Determine the (X, Y) coordinate at the center of the cell enclosing the given text.  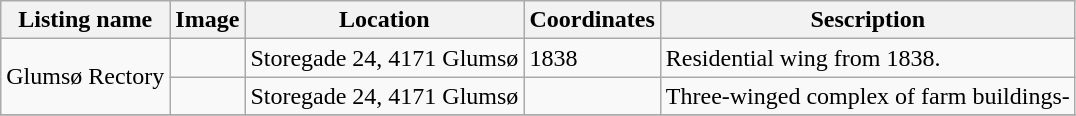
Sescription (868, 20)
Coordinates (592, 20)
1838 (592, 58)
Residential wing from 1838. (868, 58)
Glumsø Rectory (86, 77)
Location (384, 20)
Three-winged complex of farm buildings- (868, 96)
Image (208, 20)
Listing name (86, 20)
